Scan for the cell matching the given text and deliver its [x, y] coordinate at center. 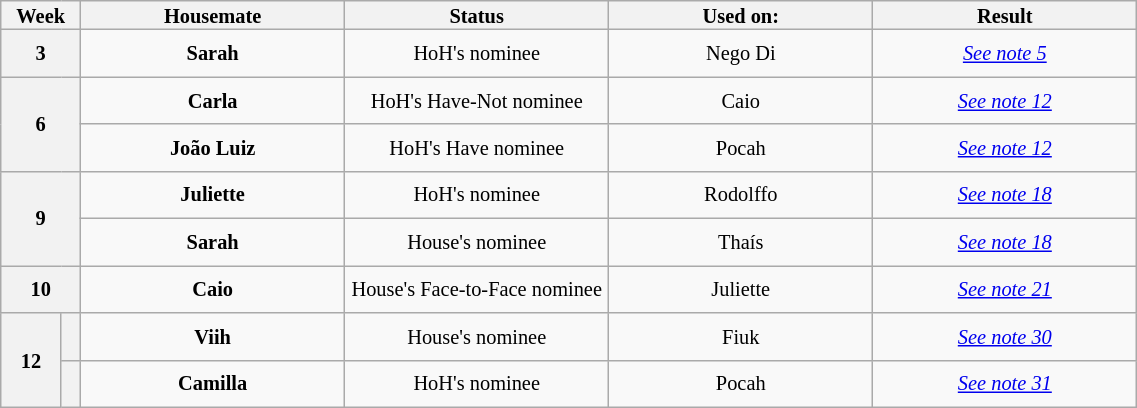
Thaís [741, 242]
See note 31 [1005, 384]
12 [31, 359]
10 [41, 288]
Week [41, 14]
6 [41, 124]
Viih [213, 336]
HoH's Have-Not nominee [477, 100]
See note 5 [1005, 54]
Rodolffo [741, 194]
Status [477, 14]
Housemate [213, 14]
Camilla [213, 384]
Nego Di [741, 54]
See note 21 [1005, 288]
See note 30 [1005, 336]
3 [41, 54]
João Luiz [213, 148]
Carla [213, 100]
Fiuk [741, 336]
House's Face-to-Face nominee [477, 288]
Result [1005, 14]
HoH's Have nominee [477, 148]
Used on: [741, 14]
9 [41, 218]
